Output the [X, Y] coordinate of the center of the cell containing the given text.  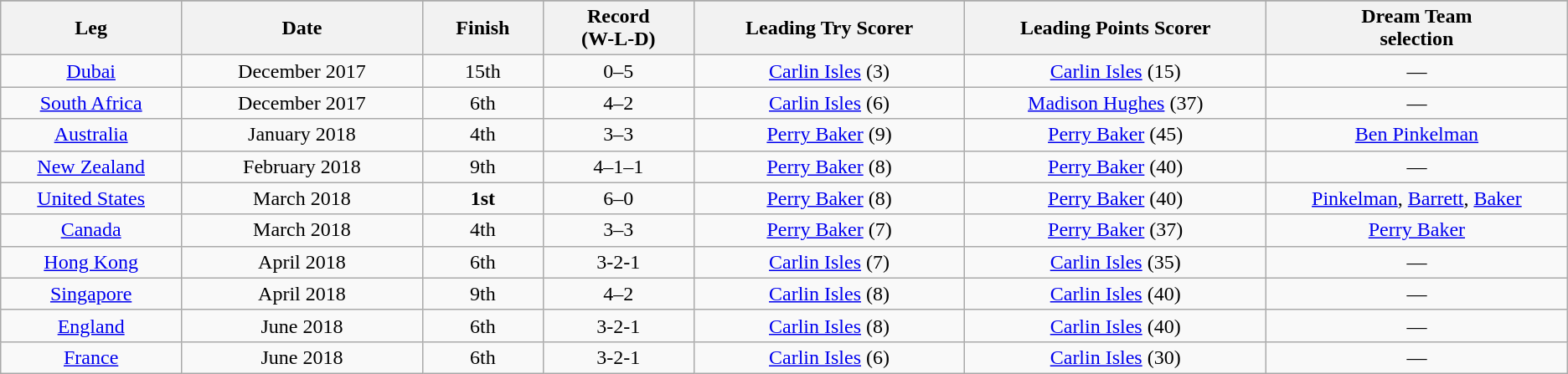
Finish [482, 28]
Carlin Isles (7) [829, 262]
Pinkelman, Barrett, Baker [1417, 198]
Carlin Isles (30) [1116, 357]
1st [482, 198]
France [91, 357]
Carlin Isles (3) [829, 71]
Perry Baker (9) [829, 135]
Dubai [91, 71]
South Africa [91, 103]
February 2018 [302, 167]
6–0 [618, 198]
Leading Try Scorer [829, 28]
Leg [91, 28]
England [91, 325]
Leading Points Scorer [1116, 28]
United States [91, 198]
Perry Baker (45) [1116, 135]
Canada [91, 230]
Perry Baker (37) [1116, 230]
Perry Baker (7) [829, 230]
Australia [91, 135]
Ben Pinkelman [1417, 135]
Date [302, 28]
0–5 [618, 71]
Carlin Isles (15) [1116, 71]
Record (W-L-D) [618, 28]
Carlin Isles (35) [1116, 262]
January 2018 [302, 135]
Hong Kong [91, 262]
New Zealand [91, 167]
4–1–1 [618, 167]
Perry Baker [1417, 230]
15th [482, 71]
Singapore [91, 294]
Dream Team selection [1417, 28]
Madison Hughes (37) [1116, 103]
